Find where the given text appears and provide that cell's center as (X, Y) coordinate. 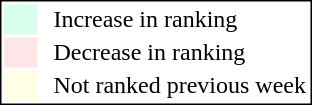
Decrease in ranking (180, 53)
Increase in ranking (180, 19)
Not ranked previous week (180, 85)
